Output the [x, y] coordinate of the center of the cell containing the given text.  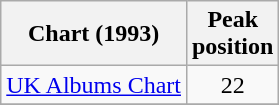
Chart (1993) [94, 34]
Peakposition [232, 34]
22 [232, 85]
UK Albums Chart [94, 85]
